Output the [X, Y] coordinate of the center of the cell containing the given text.  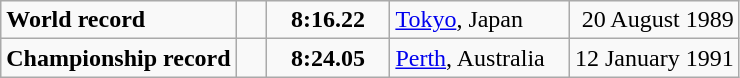
12 January 1991 [654, 58]
Perth, Australia [480, 58]
20 August 1989 [654, 20]
Championship record [118, 58]
Tokyo, Japan [480, 20]
World record [118, 20]
8:24.05 [328, 58]
8:16.22 [328, 20]
